Pinpoint the cell where the given text exists, returning its [X, Y] midpoint coordinate. 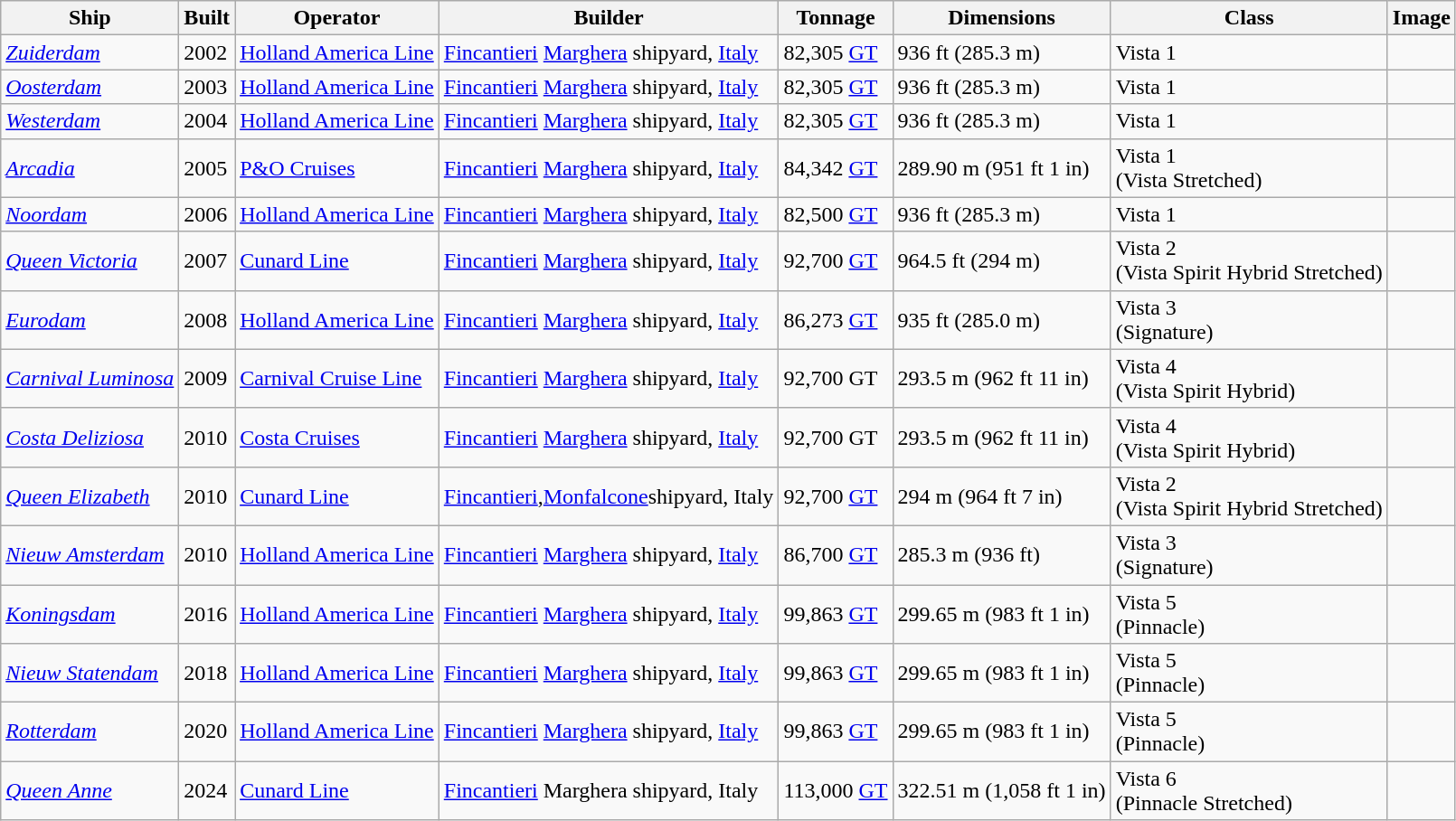
Queen Victoria [90, 260]
2006 [207, 214]
Tonnage [836, 18]
Carnival Luminosa [90, 378]
84,342 GT [836, 168]
86,700 GT [836, 555]
964.5 ft (294 m) [1002, 260]
Operator [337, 18]
2003 [207, 87]
Zuiderdam [90, 52]
Dimensions [1002, 18]
P&O Cruises [337, 168]
Fincantieri,Monfalconeshipyard, Italy [609, 495]
Queen Anne [90, 790]
2005 [207, 168]
Vista 1(Vista Stretched) [1249, 168]
Rotterdam [90, 732]
322.51 m (1,058 ft 1 in) [1002, 790]
2007 [207, 260]
Oosterdam [90, 87]
294 m (964 ft 7 in) [1002, 495]
Nieuw Statendam [90, 673]
Nieuw Amsterdam [90, 555]
Image [1422, 18]
289.90 m (951 ft 1 in) [1002, 168]
Built [207, 18]
2002 [207, 52]
Class [1249, 18]
113,000 GT [836, 790]
Costa Deliziosa [90, 438]
Builder [609, 18]
Ship [90, 18]
Carnival Cruise Line [337, 378]
82,500 GT [836, 214]
Westerdam [90, 121]
Costa Cruises [337, 438]
2018 [207, 673]
2016 [207, 613]
2024 [207, 790]
Noordam [90, 214]
Queen Elizabeth [90, 495]
2009 [207, 378]
2004 [207, 121]
Arcadia [90, 168]
Koningsdam [90, 613]
Eurodam [90, 320]
285.3 m (936 ft) [1002, 555]
86,273 GT [836, 320]
Vista 6(Pinnacle Stretched) [1249, 790]
935 ft (285.0 m) [1002, 320]
2008 [207, 320]
2020 [207, 732]
